Return [X, Y] of the center of cell containing provided text 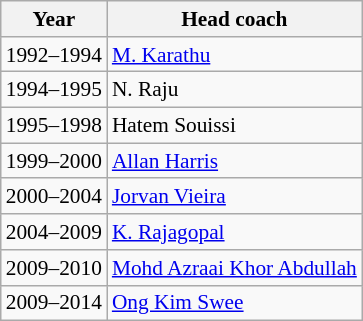
Jorvan Vieira [234, 197]
Hatem Souissi [234, 126]
2009–2010 [54, 268]
2004–2009 [54, 232]
M. Karathu [234, 55]
1999–2000 [54, 161]
1992–1994 [54, 55]
1994–1995 [54, 90]
2009–2014 [54, 303]
2000–2004 [54, 197]
Allan Harris [234, 161]
Year [54, 19]
Head coach [234, 19]
N. Raju [234, 90]
1995–1998 [54, 126]
Ong Kim Swee [234, 303]
K. Rajagopal [234, 232]
Mohd Azraai Khor Abdullah [234, 268]
